Determine the (X, Y) coordinate at the center of the cell enclosing the given text.  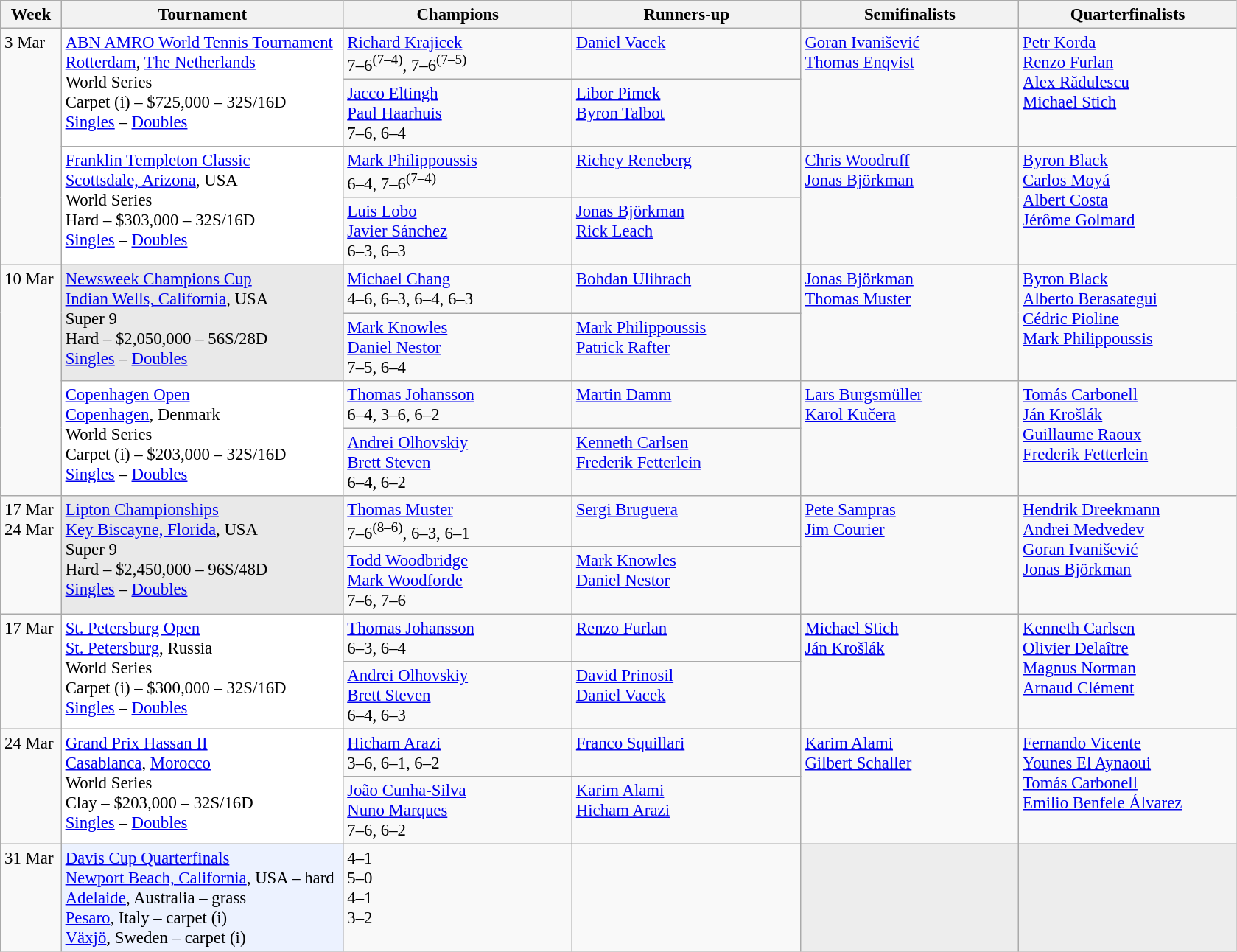
Thomas Muster 7–6(8–6), 6–3, 6–1 (458, 520)
Grand Prix Hassan IICasablanca, MoroccoWorld SeriesClay – $203,000 – 32S/16D Singles – Doubles (202, 786)
Semifinalists (910, 15)
Todd Woodbridge Mark Woodforde 7–6, 7–6 (458, 581)
Kenneth Carlsen Olivier Delaître Magnus Norman Arnaud Clément (1128, 671)
Karim Alami Hicham Arazi (687, 811)
Luis Lobo Javier Sánchez 6–3, 6–3 (458, 231)
Lars Burgsmüller Karol Kučera (910, 438)
Byron Black Alberto Berasategui Cédric Pioline Mark Philippoussis (1128, 323)
Week (31, 15)
Andrei Olhovskiy Brett Steven 6–4, 6–2 (458, 462)
Thomas Johansson 6–3, 6–4 (458, 638)
Lipton ChampionshipsKey Biscayne, Florida, USASuper 9Hard – $2,450,000 – 96S/48D Singles – Doubles (202, 554)
Hendrik Dreekmann Andrei Medvedev Goran Ivanišević Jonas Björkman (1128, 554)
Bohdan Ulihrach (687, 289)
ABN AMRO World Tennis TournamentRotterdam, The NetherlandsWorld SeriesCarpet (i) – $725,000 – 32S/16D Singles – Doubles (202, 88)
Champions (458, 15)
4–1 5–0 4–1 3–2 (458, 898)
Mark Knowles Daniel Nestor 7–5, 6–4 (458, 347)
Runners-up (687, 15)
Richey Reneberg (687, 172)
Libor Pimek Byron Talbot (687, 113)
Tournament (202, 15)
João Cunha-Silva Nuno Marques 7–6, 6–2 (458, 811)
Martin Damm (687, 404)
Sergi Bruguera (687, 520)
Mark Philippoussis Patrick Rafter (687, 347)
Tomás Carbonell Ján Krošlák Guillaume Raoux Frederik Fetterlein (1128, 438)
Franco Squillari (687, 753)
Mark Philippoussis 6–4, 7–6(7–4) (458, 172)
Michael Chang 4–6, 6–3, 6–4, 6–3 (458, 289)
17 Mar (31, 671)
17 Mar24 Mar (31, 554)
Byron Black Carlos Moyá Albert Costa Jérôme Golmard (1128, 206)
31 Mar (31, 898)
Fernando Vicente Younes El Aynaoui Tomás Carbonell Emilio Benfele Álvarez (1128, 786)
Quarterfinalists (1128, 15)
Davis Cup QuarterfinalsNewport Beach, California, USA – hard Adelaide, Australia – grass Pesaro, Italy – carpet (i) Växjö, Sweden – carpet (i) (202, 898)
St. Petersburg Open St. Petersburg, RussiaWorld SeriesCarpet (i) – $300,000 – 32S/16D Singles – Doubles (202, 671)
Pete Sampras Jim Courier (910, 554)
Karim Alami Gilbert Schaller (910, 786)
Jonas Björkman Rick Leach (687, 231)
Daniel Vacek (687, 55)
Newsweek Champions CupIndian Wells, California, USASuper 9Hard – $2,050,000 – 56S/28D Singles – Doubles (202, 323)
10 Mar (31, 380)
Jacco Eltingh Paul Haarhuis 7–6, 6–4 (458, 113)
Thomas Johansson 6–4, 3–6, 6–2 (458, 404)
Hicham Arazi 3–6, 6–1, 6–2 (458, 753)
Petr Korda Renzo Furlan Alex Rădulescu Michael Stich (1128, 88)
Copenhagen OpenCopenhagen, DenmarkWorld SeriesCarpet (i) – $203,000 – 32S/16D Singles – Doubles (202, 438)
Jonas Björkman Thomas Muster (910, 323)
Renzo Furlan (687, 638)
Franklin Templeton ClassicScottsdale, Arizona, USAWorld SeriesHard – $303,000 – 32S/16D Singles – Doubles (202, 206)
Goran Ivanišević Thomas Enqvist (910, 88)
Chris Woodruff Jonas Björkman (910, 206)
Kenneth Carlsen Frederik Fetterlein (687, 462)
24 Mar (31, 786)
3 Mar (31, 147)
Mark Knowles Daniel Nestor (687, 581)
Andrei Olhovskiy Brett Steven 6–4, 6–3 (458, 696)
David Prinosil Daniel Vacek (687, 696)
Richard Krajicek 7–6(7–4), 7–6(7–5) (458, 55)
Michael Stich Ján Krošlák (910, 671)
